Search for the cell housing the specified text and yield its (x, y) center coordinate. 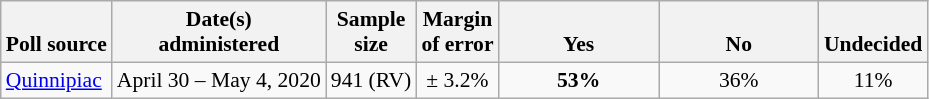
Poll source (56, 32)
36% (739, 80)
Yes (579, 32)
± 3.2% (457, 80)
53% (579, 80)
Quinnipiac (56, 80)
11% (873, 80)
Marginof error (457, 32)
941 (RV) (372, 80)
Undecided (873, 32)
Date(s)administered (219, 32)
No (739, 32)
Samplesize (372, 32)
April 30 – May 4, 2020 (219, 80)
